Pinpoint the cell where the given text exists, returning its (X, Y) midpoint coordinate. 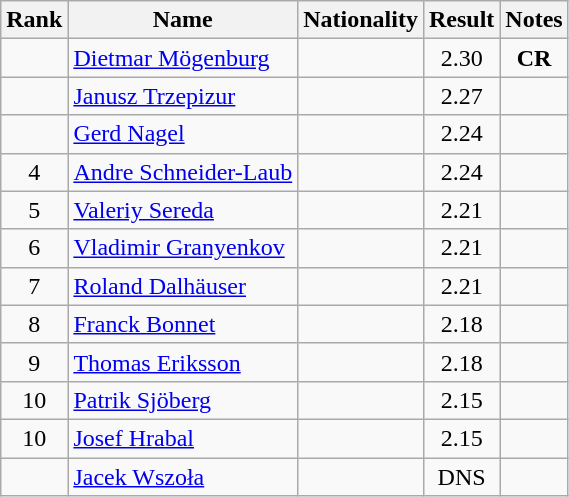
DNS (461, 477)
Nationality (361, 20)
Roland Dalhäuser (183, 286)
2.30 (461, 58)
Vladimir Granyenkov (183, 248)
Gerd Nagel (183, 134)
Janusz Trzepizur (183, 96)
Dietmar Mögenburg (183, 58)
Notes (534, 20)
Andre Schneider-Laub (183, 172)
Result (461, 20)
Valeriy Sereda (183, 210)
Name (183, 20)
Josef Hrabal (183, 438)
2.27 (461, 96)
Rank (34, 20)
Jacek Wszoła (183, 477)
6 (34, 248)
Franck Bonnet (183, 324)
9 (34, 362)
4 (34, 172)
5 (34, 210)
8 (34, 324)
Patrik Sjöberg (183, 400)
CR (534, 58)
7 (34, 286)
Thomas Eriksson (183, 362)
